Provide the (X, Y) coordinate of the cell's center where the given text is located.  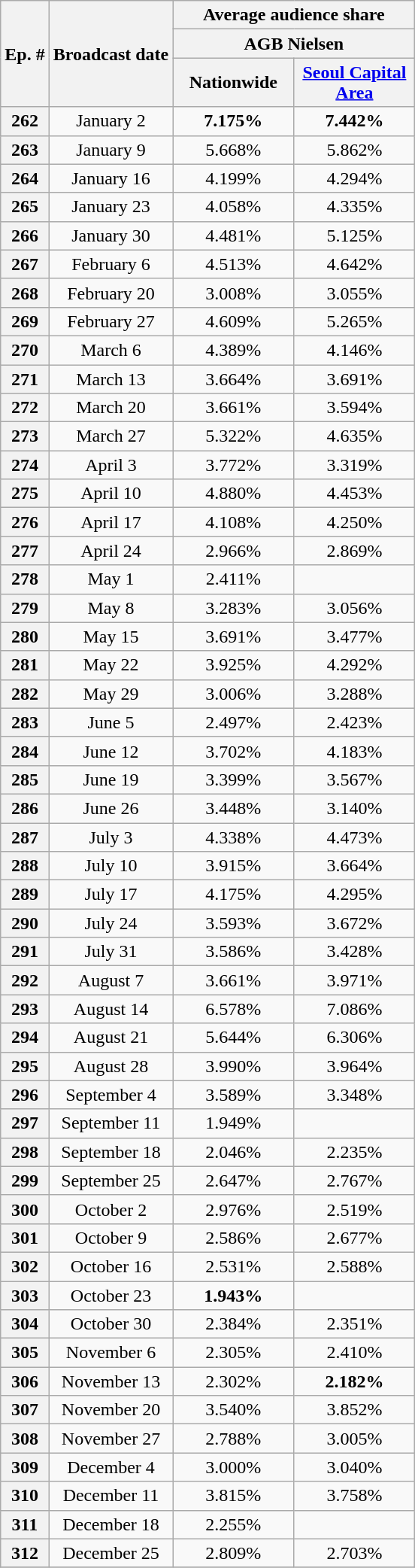
November 27 (111, 1439)
2.531% (233, 1266)
June 26 (111, 808)
December 25 (111, 1553)
282 (25, 694)
May 8 (111, 608)
2.677% (355, 1238)
4.338% (233, 837)
3.000% (233, 1467)
4.292% (355, 665)
September 25 (111, 1181)
2.519% (355, 1209)
5.322% (233, 436)
May 22 (111, 665)
2.647% (233, 1181)
3.594% (355, 408)
265 (25, 207)
3.319% (355, 465)
4.481% (233, 236)
292 (25, 980)
February 6 (111, 264)
3.428% (355, 952)
285 (25, 779)
Nationwide (233, 83)
278 (25, 579)
4.453% (355, 494)
3.772% (233, 465)
3.971% (355, 980)
2.423% (355, 722)
July 24 (111, 923)
2.966% (233, 551)
283 (25, 722)
7.442% (355, 121)
4.609% (233, 321)
3.448% (233, 808)
264 (25, 178)
3.852% (355, 1410)
3.040% (355, 1467)
3.283% (233, 608)
October 16 (111, 1266)
July 17 (111, 895)
3.589% (233, 1095)
September 4 (111, 1095)
September 18 (111, 1152)
272 (25, 408)
3.567% (355, 779)
4.250% (355, 522)
3.925% (233, 665)
2.351% (355, 1324)
5.125% (355, 236)
311 (25, 1524)
3.008% (233, 293)
4.389% (233, 350)
3.964% (355, 1066)
294 (25, 1038)
3.477% (355, 637)
2.788% (233, 1439)
4.473% (355, 837)
Broadcast date (111, 54)
April 24 (111, 551)
2.497% (233, 722)
308 (25, 1439)
284 (25, 751)
3.990% (233, 1066)
300 (25, 1209)
January 9 (111, 150)
4.175% (233, 895)
4.513% (233, 264)
309 (25, 1467)
305 (25, 1353)
2.767% (355, 1181)
3.672% (355, 923)
2.703% (355, 1553)
280 (25, 637)
June 12 (111, 751)
April 10 (111, 494)
4.183% (355, 751)
268 (25, 293)
2.410% (355, 1353)
274 (25, 465)
298 (25, 1152)
August 21 (111, 1038)
November 20 (111, 1410)
297 (25, 1123)
312 (25, 1553)
October 30 (111, 1324)
275 (25, 494)
2.384% (233, 1324)
January 23 (111, 207)
March 20 (111, 408)
2.869% (355, 551)
7.086% (355, 1009)
November 13 (111, 1381)
1.943% (233, 1295)
5.644% (233, 1038)
273 (25, 436)
May 1 (111, 579)
3.005% (355, 1439)
2.411% (233, 579)
304 (25, 1324)
March 6 (111, 350)
September 11 (111, 1123)
March 13 (111, 378)
January 2 (111, 121)
289 (25, 895)
Average audience share (294, 15)
5.668% (233, 150)
2.809% (233, 1553)
4.294% (355, 178)
307 (25, 1410)
2.305% (233, 1353)
Ep. # (25, 54)
AGB Nielsen (294, 44)
2.182% (355, 1381)
306 (25, 1381)
3.055% (355, 293)
3.815% (233, 1496)
4.295% (355, 895)
January 16 (111, 178)
March 27 (111, 436)
1.949% (233, 1123)
3.348% (355, 1095)
3.586% (233, 952)
279 (25, 608)
290 (25, 923)
2.588% (355, 1266)
October 2 (111, 1209)
2.046% (233, 1152)
May 29 (111, 694)
6.578% (233, 1009)
299 (25, 1181)
281 (25, 665)
4.335% (355, 207)
November 6 (111, 1353)
288 (25, 866)
2.255% (233, 1524)
4.880% (233, 494)
August 14 (111, 1009)
January 30 (111, 236)
5.862% (355, 150)
4.108% (233, 522)
April 17 (111, 522)
286 (25, 808)
3.702% (233, 751)
3.593% (233, 923)
4.146% (355, 350)
6.306% (355, 1038)
3.288% (355, 694)
7.175% (233, 121)
3.399% (233, 779)
2.586% (233, 1238)
5.265% (355, 321)
July 10 (111, 866)
276 (25, 522)
293 (25, 1009)
2.302% (233, 1381)
April 3 (111, 465)
295 (25, 1066)
December 11 (111, 1496)
Seoul Capital Area (355, 83)
4.199% (233, 178)
December 4 (111, 1467)
287 (25, 837)
271 (25, 378)
2.235% (355, 1152)
2.976% (233, 1209)
3.056% (355, 608)
3.540% (233, 1410)
3.140% (355, 808)
266 (25, 236)
302 (25, 1266)
October 9 (111, 1238)
February 20 (111, 293)
June 5 (111, 722)
296 (25, 1095)
4.642% (355, 264)
December 18 (111, 1524)
262 (25, 121)
July 3 (111, 837)
277 (25, 551)
August 28 (111, 1066)
August 7 (111, 980)
291 (25, 952)
310 (25, 1496)
June 19 (111, 779)
May 15 (111, 637)
3.006% (233, 694)
267 (25, 264)
301 (25, 1238)
October 23 (111, 1295)
3.758% (355, 1496)
July 31 (111, 952)
263 (25, 150)
February 27 (111, 321)
270 (25, 350)
303 (25, 1295)
3.915% (233, 866)
4.635% (355, 436)
269 (25, 321)
4.058% (233, 207)
